Pinpoint the cell where the given text exists, returning its (x, y) midpoint coordinate. 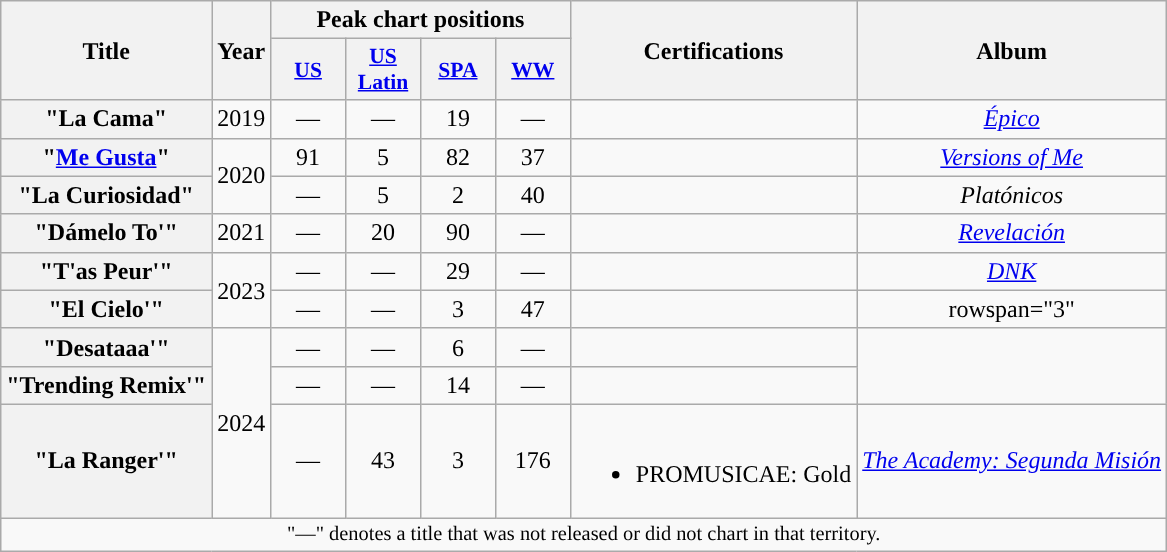
SPA (458, 70)
2021 (242, 233)
6 (458, 347)
91 (308, 157)
2 (458, 195)
82 (458, 157)
176 (532, 460)
"La Ranger'" (106, 460)
19 (458, 119)
20 (384, 233)
"La Cama" (106, 119)
14 (458, 385)
Revelación (1012, 233)
"Me Gusta" (106, 157)
2020 (242, 176)
37 (532, 157)
Year (242, 50)
"Trending Remix'" (106, 385)
"Desataaa'" (106, 347)
Album (1012, 50)
Title (106, 50)
90 (458, 233)
Versions of Me (1012, 157)
29 (458, 271)
Peak chart positions (421, 20)
"El Cielo'" (106, 309)
rowspan="3" (1012, 309)
PROMUSICAE: Gold (713, 460)
43 (384, 460)
WW (532, 70)
Certifications (713, 50)
Épico (1012, 119)
"—" denotes a title that was not released or did not chart in that territory. (584, 535)
47 (532, 309)
2024 (242, 422)
2019 (242, 119)
US Latin (384, 70)
Platónicos (1012, 195)
2023 (242, 290)
40 (532, 195)
US (308, 70)
The Academy: Segunda Misión (1012, 460)
"Dámelo To'" (106, 233)
"La Curiosidad" (106, 195)
"T'as Peur'" (106, 271)
DNK (1012, 271)
